Search for the cell housing the specified text and yield its [x, y] center coordinate. 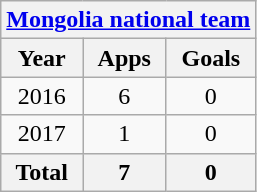
6 [124, 96]
2016 [42, 96]
Total [42, 172]
7 [124, 172]
Apps [124, 58]
Mongolia national team [128, 20]
1 [124, 134]
2017 [42, 134]
Goals [211, 58]
Year [42, 58]
